Find where the given text appears and provide that cell's center as [x, y] coordinate. 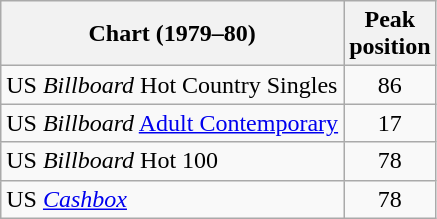
US Cashbox [172, 199]
US Billboard Hot Country Singles [172, 85]
Chart (1979–80) [172, 34]
US Billboard Adult Contemporary [172, 123]
Peak position [390, 34]
86 [390, 85]
US Billboard Hot 100 [172, 161]
17 [390, 123]
